Identify which cell holds the provided text, then report its [X, Y] central coordinate. 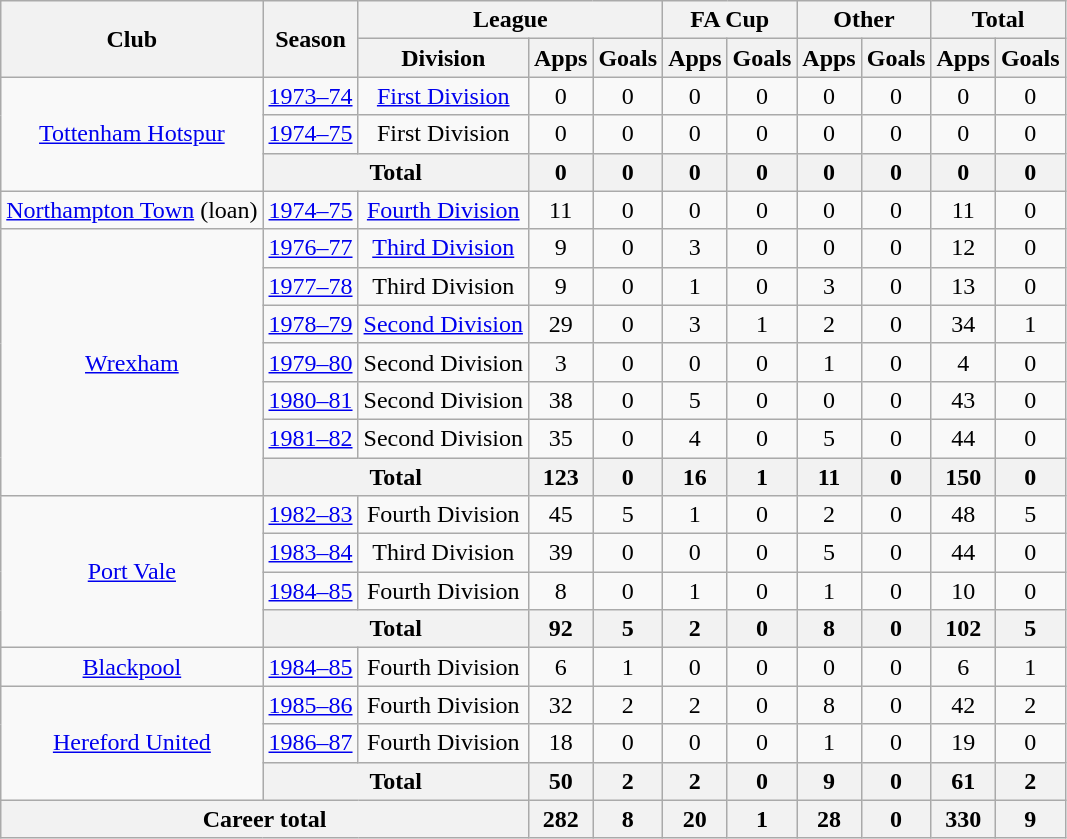
1980–81 [310, 400]
282 [560, 819]
Career total [265, 819]
Club [132, 39]
39 [560, 553]
42 [963, 705]
48 [963, 515]
32 [560, 705]
35 [560, 438]
FA Cup [730, 20]
1986–87 [310, 743]
61 [963, 781]
1978–79 [310, 324]
13 [963, 286]
18 [560, 743]
28 [829, 819]
16 [695, 477]
102 [963, 629]
Season [310, 39]
38 [560, 400]
Wrexham [132, 362]
1983–84 [310, 553]
Northampton Town (loan) [132, 210]
1985–86 [310, 705]
50 [560, 781]
34 [963, 324]
Other [864, 20]
1982–83 [310, 515]
150 [963, 477]
1973–74 [310, 96]
43 [963, 400]
1976–77 [310, 248]
20 [695, 819]
92 [560, 629]
123 [560, 477]
Blackpool [132, 667]
19 [963, 743]
Port Vale [132, 572]
12 [963, 248]
Hereford United [132, 743]
10 [963, 591]
330 [963, 819]
45 [560, 515]
Division [443, 58]
Tottenham Hotspur [132, 134]
League [510, 20]
1981–82 [310, 438]
1977–78 [310, 286]
1979–80 [310, 362]
29 [560, 324]
